Return the [X, Y] coordinate for the center point of the cell that contains the specified text.  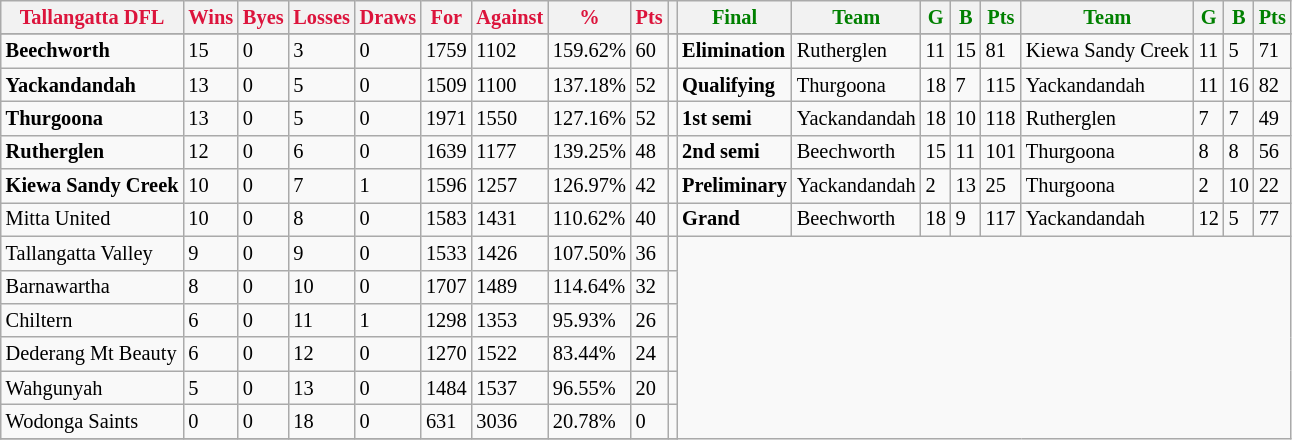
Preliminary [734, 186]
1st semi [734, 118]
26 [650, 320]
1537 [510, 388]
Barnawartha [92, 287]
81 [1001, 51]
16 [1239, 85]
Grand [734, 219]
Losses [321, 17]
Tallangatta DFL [92, 17]
118 [1001, 118]
Wahgunyah [92, 388]
% [590, 17]
40 [650, 219]
Elimination [734, 51]
20.78% [590, 421]
1102 [510, 51]
126.97% [590, 186]
Qualifying [734, 85]
2nd semi [734, 152]
110.62% [590, 219]
Chiltern [92, 320]
1639 [446, 152]
95.93% [590, 320]
1596 [446, 186]
1533 [446, 253]
1353 [510, 320]
71 [1272, 51]
For [446, 17]
114.64% [590, 287]
1298 [446, 320]
42 [650, 186]
1270 [446, 354]
1426 [510, 253]
1583 [446, 219]
83.44% [590, 354]
159.62% [590, 51]
Dederang Mt Beauty [92, 354]
3 [321, 51]
139.25% [590, 152]
96.55% [590, 388]
Against [510, 17]
1550 [510, 118]
1431 [510, 219]
631 [446, 421]
3036 [510, 421]
137.18% [590, 85]
20 [650, 388]
115 [1001, 85]
Byes [263, 17]
32 [650, 287]
36 [650, 253]
101 [1001, 152]
127.16% [590, 118]
56 [1272, 152]
Draws [388, 17]
Tallangatta Valley [92, 253]
1707 [446, 287]
1522 [510, 354]
60 [650, 51]
1509 [446, 85]
Mitta United [92, 219]
25 [1001, 186]
1759 [446, 51]
1971 [446, 118]
1484 [446, 388]
1489 [510, 287]
77 [1272, 219]
Wodonga Saints [92, 421]
1257 [510, 186]
1177 [510, 152]
117 [1001, 219]
Wins [210, 17]
49 [1272, 118]
107.50% [590, 253]
1100 [510, 85]
Final [734, 17]
22 [1272, 186]
48 [650, 152]
24 [650, 354]
82 [1272, 85]
